Determine the (X, Y) coordinate at the center of the cell enclosing the given text.  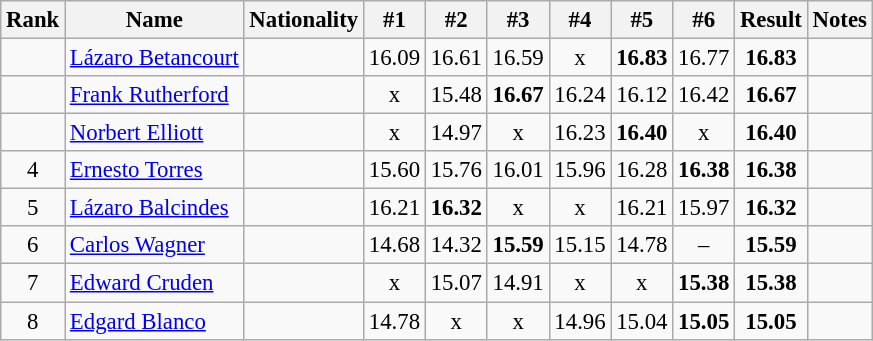
Ernesto Torres (154, 170)
15.76 (456, 170)
#6 (704, 20)
Rank (33, 20)
#5 (642, 20)
4 (33, 170)
Frank Rutherford (154, 95)
14.32 (456, 245)
16.12 (642, 95)
Norbert Elliott (154, 133)
16.28 (642, 170)
Nationality (304, 20)
16.61 (456, 58)
#4 (580, 20)
8 (33, 321)
14.97 (456, 133)
16.24 (580, 95)
14.96 (580, 321)
5 (33, 208)
16.77 (704, 58)
16.01 (518, 170)
14.68 (394, 245)
15.04 (642, 321)
Notes (840, 20)
15.07 (456, 283)
16.42 (704, 95)
15.97 (704, 208)
Lázaro Balcindes (154, 208)
15.15 (580, 245)
Carlos Wagner (154, 245)
Name (154, 20)
15.96 (580, 170)
Lázaro Betancourt (154, 58)
#1 (394, 20)
16.09 (394, 58)
#3 (518, 20)
Result (772, 20)
– (704, 245)
15.48 (456, 95)
16.59 (518, 58)
7 (33, 283)
15.60 (394, 170)
6 (33, 245)
Edward Cruden (154, 283)
#2 (456, 20)
Edgard Blanco (154, 321)
16.23 (580, 133)
14.91 (518, 283)
